Return [X, Y] of the center of cell containing provided text 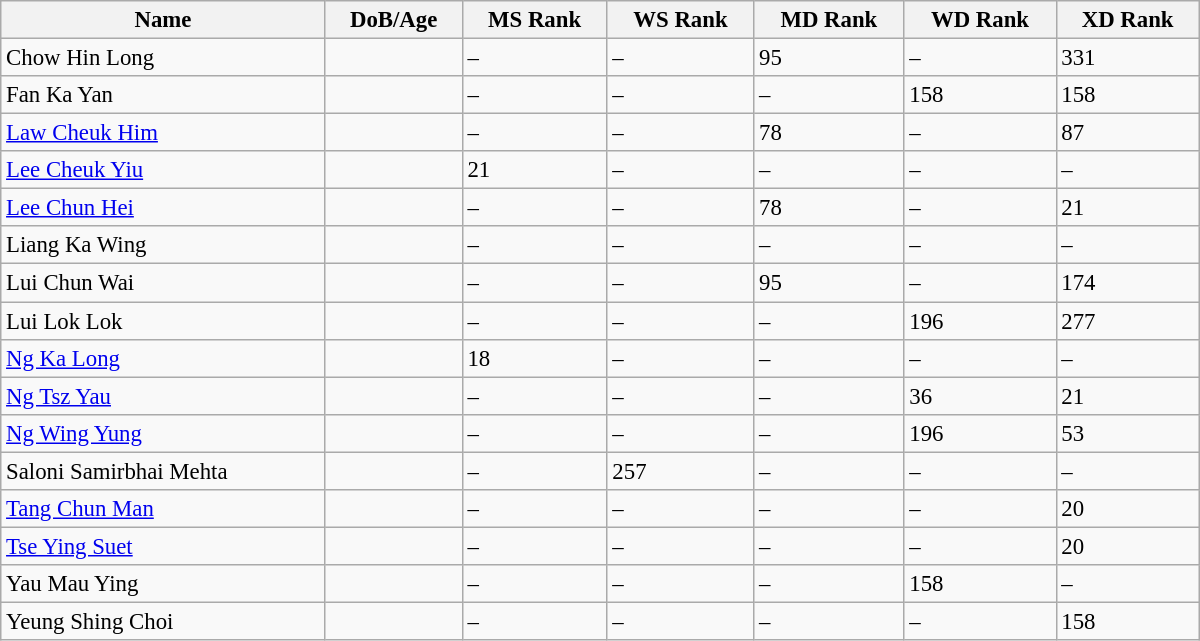
277 [1128, 321]
Lee Chun Hei [163, 208]
257 [680, 471]
Lui Chun Wai [163, 283]
Lee Cheuk Yiu [163, 170]
174 [1128, 283]
MD Rank [829, 20]
Yeung Shing Choi [163, 621]
Lui Lok Lok [163, 321]
Ng Ka Long [163, 358]
Ng Tsz Yau [163, 396]
Chow Hin Long [163, 58]
Law Cheuk Him [163, 133]
87 [1128, 133]
MS Rank [534, 20]
36 [980, 396]
Liang Ka Wing [163, 245]
Name [163, 20]
Yau Mau Ying [163, 584]
DoB/Age [394, 20]
Tang Chun Man [163, 509]
WD Rank [980, 20]
Fan Ka Yan [163, 95]
53 [1128, 433]
Tse Ying Suet [163, 546]
331 [1128, 58]
Ng Wing Yung [163, 433]
XD Rank [1128, 20]
Saloni Samirbhai Mehta [163, 471]
WS Rank [680, 20]
18 [534, 358]
